Find where the given text appears and provide that cell's center as [X, Y] coordinate. 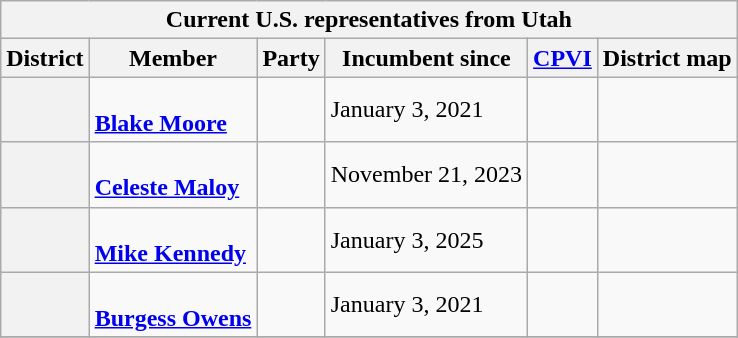
Current U.S. representatives from Utah [369, 20]
CPVI [563, 58]
District [45, 58]
Blake Moore [173, 110]
November 21, 2023 [426, 174]
January 3, 2025 [426, 240]
Incumbent since [426, 58]
Burgess Owens [173, 304]
Member [173, 58]
Mike Kennedy [173, 240]
Celeste Maloy [173, 174]
Party [291, 58]
District map [667, 58]
